Detect which cell encompasses the target text, then output its [x, y] center coordinate. 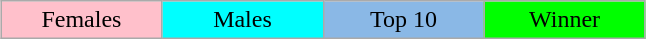
Top 10 [404, 20]
Females [82, 20]
Males [242, 20]
Winner [564, 20]
